From the cell containing the given text, extract its center point as (X, Y) coordinate. 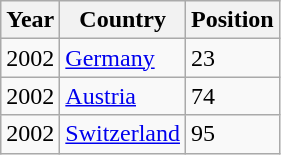
Germany (123, 58)
Austria (123, 96)
23 (233, 58)
Year (30, 20)
Country (123, 20)
74 (233, 96)
Position (233, 20)
Switzerland (123, 134)
95 (233, 134)
